Identify which cell holds the provided text, then report its (X, Y) central coordinate. 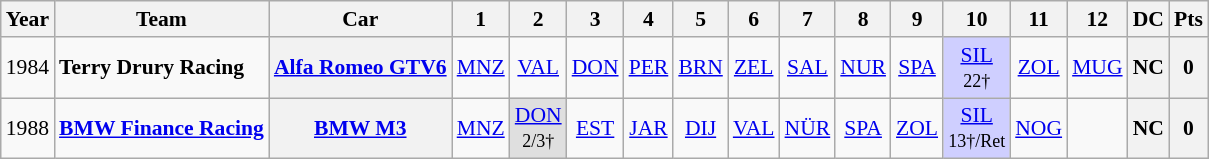
Alfa Romeo GTV6 (360, 68)
Team (162, 19)
8 (863, 19)
2 (538, 19)
1 (481, 19)
JAR (649, 128)
Terry Drury Racing (162, 68)
6 (754, 19)
EST (596, 128)
5 (700, 19)
DON (596, 68)
11 (1038, 19)
SIL22† (976, 68)
1988 (28, 128)
12 (1098, 19)
DON2/3† (538, 128)
ZEL (754, 68)
NÜR (808, 128)
4 (649, 19)
SIL13†/Ret (976, 128)
DC (1148, 19)
10 (976, 19)
Pts (1188, 19)
SAL (808, 68)
3 (596, 19)
BMW Finance Racing (162, 128)
1984 (28, 68)
7 (808, 19)
PER (649, 68)
DIJ (700, 128)
NOG (1038, 128)
NUR (863, 68)
MUG (1098, 68)
Year (28, 19)
Car (360, 19)
9 (917, 19)
BRN (700, 68)
BMW M3 (360, 128)
